Locate the cell with the specified text and output its (X, Y) center coordinate. 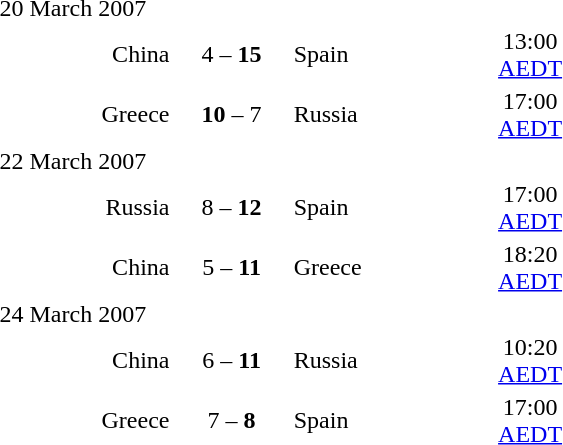
10 – 7 (232, 114)
Greece (378, 268)
6 – 11 (232, 360)
8 – 12 (232, 208)
4 – 15 (232, 54)
5 – 11 (232, 268)
